From the cell containing the given text, extract its center point as (x, y) coordinate. 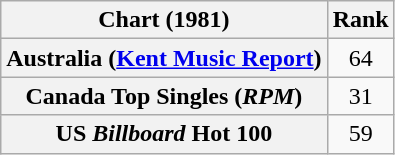
64 (360, 58)
59 (360, 134)
31 (360, 96)
US Billboard Hot 100 (164, 134)
Australia (Kent Music Report) (164, 58)
Chart (1981) (164, 20)
Canada Top Singles (RPM) (164, 96)
Rank (360, 20)
